From the cell containing the given text, extract its center point as [X, Y] coordinate. 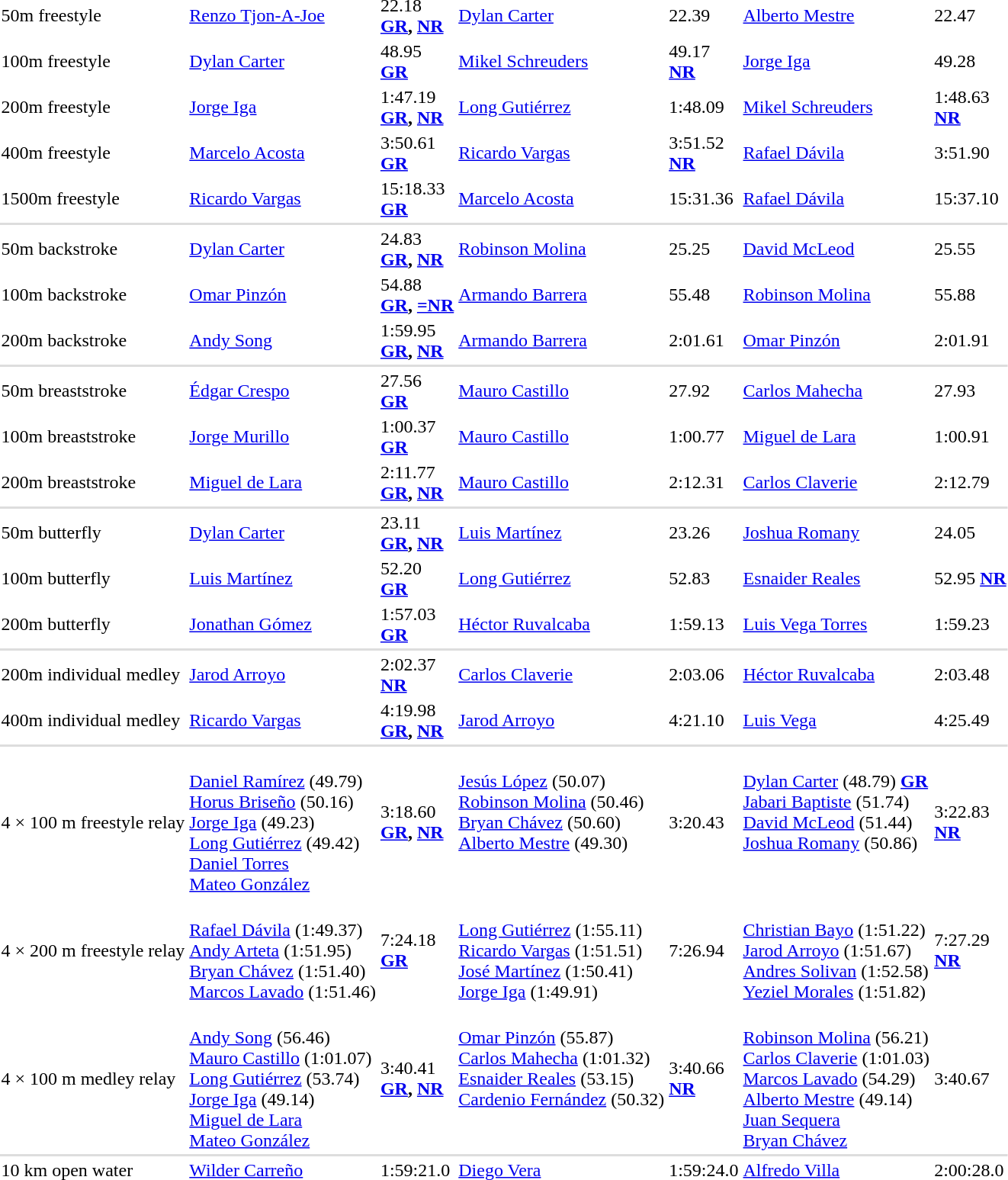
400m individual medley [93, 720]
15:37.10 [971, 198]
200m breaststroke [93, 482]
1500m freestyle [93, 198]
52.20GR [416, 578]
49.28 [971, 61]
49.17NR [704, 61]
Rafael Dávila (1:49.37)Andy Arteta (1:51.95)Bryan Chávez (1:51.40)Marcos Lavado (1:51.46) [283, 950]
2:02.37NR [416, 674]
200m individual medley [93, 674]
27.92 [704, 391]
Long Gutiérrez (1:55.11)Ricardo Vargas (1:51.51)José Martínez (1:50.41)Jorge Iga (1:49.91) [561, 950]
3:20.43 [704, 822]
Daniel Ramírez (49.79)Horus Briseño (50.16)Jorge Iga (49.23)Long Gutiérrez (49.42)Daniel TorresMateo González [283, 822]
52.95 NR [971, 578]
1:59.13 [704, 624]
4 × 100 m medley relay [93, 1079]
2:03.06 [704, 674]
1:48.63NR [971, 107]
50m backstroke [93, 249]
100m butterfly [93, 578]
1:00.91 [971, 436]
1:00.37GR [416, 436]
4:19.98GR, NR [416, 720]
1:59.23 [971, 624]
Luis Vega [836, 720]
1:48.09 [704, 107]
2:12.31 [704, 482]
100m freestyle [93, 61]
2:12.79 [971, 482]
24.83GR, NR [416, 249]
3:40.41GR, NR [416, 1079]
Dylan Carter (48.79) GRJabari Baptiste (51.74)David McLeod (51.44)Joshua Romany (50.86) [836, 822]
Luis Vega Torres [836, 624]
Esnaider Reales [836, 578]
Joshua Romany [836, 532]
3:18.60GR, NR [416, 822]
400m freestyle [93, 153]
Jesús López (50.07)Robinson Molina (50.46)Bryan Chávez (50.60)Alberto Mestre (49.30) [561, 822]
7:26.94 [704, 950]
200m freestyle [93, 107]
50m breaststroke [93, 391]
David McLeod [836, 249]
Jorge Murillo [283, 436]
2:03.48 [971, 674]
15:18.33GR [416, 198]
4 × 100 m freestyle relay [93, 822]
55.88 [971, 294]
200m backstroke [93, 340]
27.93 [971, 391]
Jonathan Gómez [283, 624]
Carlos Mahecha [836, 391]
4 × 200 m freestyle relay [93, 950]
2:01.61 [704, 340]
25.55 [971, 249]
3:51.90 [971, 153]
2:11.77GR, NR [416, 482]
1:57.03GR [416, 624]
3:40.66NR [704, 1079]
200m butterfly [93, 624]
23.11GR, NR [416, 532]
1:00.77 [704, 436]
1:59.95GR, NR [416, 340]
25.25 [704, 249]
54.88GR, =NR [416, 294]
7:24.18GR [416, 950]
100m backstroke [93, 294]
23.26 [704, 532]
55.48 [704, 294]
3:51.52NR [704, 153]
3:22.83NR [971, 822]
100m breaststroke [93, 436]
Christian Bayo (1:51.22)Jarod Arroyo (1:51.67)Andres Solivan (1:52.58)Yeziel Morales (1:51.82) [836, 950]
27.56GR [416, 391]
48.95GR [416, 61]
4:25.49 [971, 720]
Robinson Molina (56.21)Carlos Claverie (1:01.03)Marcos Lavado (54.29)Alberto Mestre (49.14)Juan SequeraBryan Chávez [836, 1079]
3:40.67 [971, 1079]
50m butterfly [93, 532]
2:01.91 [971, 340]
3:50.61GR [416, 153]
7:27.29NR [971, 950]
24.05 [971, 532]
15:31.36 [704, 198]
Édgar Crespo [283, 391]
1:47.19GR, NR [416, 107]
4:21.10 [704, 720]
Andy Song (56.46)Mauro Castillo (1:01.07)Long Gutiérrez (53.74)Jorge Iga (49.14)Miguel de LaraMateo González [283, 1079]
Omar Pinzón (55.87)Carlos Mahecha (1:01.32)Esnaider Reales (53.15)Cardenio Fernández (50.32) [561, 1079]
Andy Song [283, 340]
52.83 [704, 578]
